Pinpoint the cell where the given text exists, returning its [x, y] midpoint coordinate. 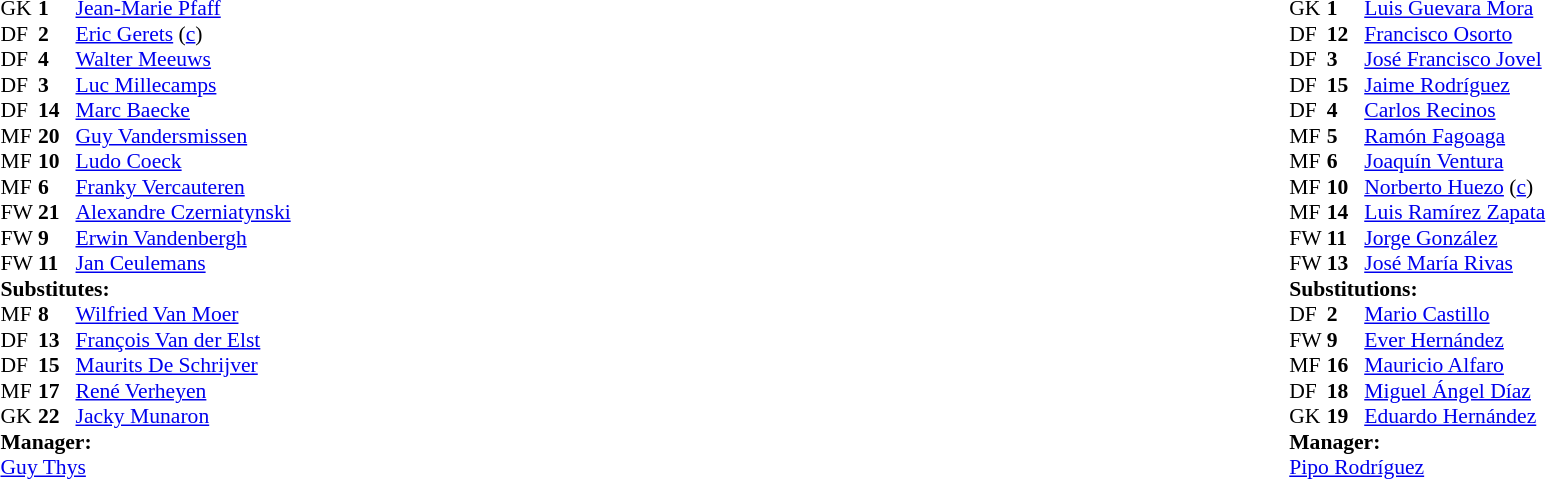
René Verheyen [184, 391]
Walter Meeuws [184, 59]
François Van der Elst [184, 340]
Jacky Munaron [184, 417]
Luis Ramírez Zapata [1454, 213]
Substitutions: [1417, 289]
Norberto Huezo (c) [1454, 187]
Jan Ceulemans [184, 263]
Jaime Rodríguez [1454, 85]
5 [1346, 136]
8 [57, 315]
Franky Vercauteren [184, 187]
17 [57, 391]
12 [1346, 34]
Guy Vandersmissen [184, 136]
Alexandre Czerniatynski [184, 213]
José María Rivas [1454, 263]
Mauricio Alfaro [1454, 365]
Joaquín Ventura [1454, 161]
Luc Millecamps [184, 85]
Wilfried Van Moer [184, 315]
20 [57, 136]
Maurits De Schrijver [184, 365]
Miguel Ángel Díaz [1454, 391]
22 [57, 417]
Marc Baecke [184, 111]
21 [57, 213]
Francisco Osorto [1454, 34]
Mario Castillo [1454, 315]
Substitutes: [145, 289]
Ramón Fagoaga [1454, 136]
Jorge González [1454, 238]
Erwin Vandenbergh [184, 238]
Ever Hernández [1454, 340]
19 [1346, 417]
18 [1346, 391]
Ludo Coeck [184, 161]
José Francisco Jovel [1454, 59]
Eric Gerets (c) [184, 34]
Eduardo Hernández [1454, 417]
Carlos Recinos [1454, 111]
16 [1346, 365]
